From the cell containing the given text, extract its center point as (X, Y) coordinate. 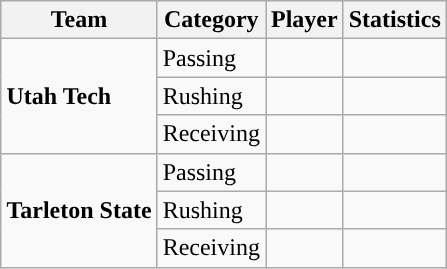
Statistics (394, 20)
Category (211, 20)
Player (305, 20)
Tarleton State (79, 210)
Team (79, 20)
Utah Tech (79, 96)
